Detect which cell encompasses the target text, then output its [x, y] center coordinate. 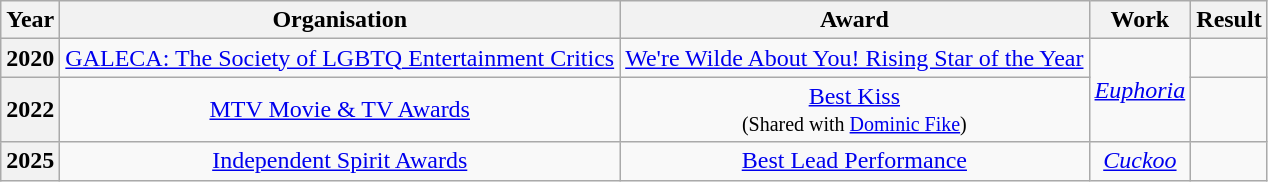
GALECA: The Society of LGBTQ Entertainment Critics [340, 58]
We're Wilde About You! Rising Star of the Year [854, 58]
2025 [30, 161]
Best Lead Performance [854, 161]
MTV Movie & TV Awards [340, 110]
Cuckoo [1140, 161]
Best Kiss(Shared with Dominic Fike) [854, 110]
Award [854, 20]
Result [1229, 20]
Euphoria [1140, 90]
Organisation [340, 20]
Independent Spirit Awards [340, 161]
2020 [30, 58]
Year [30, 20]
2022 [30, 110]
Work [1140, 20]
